Locate the cell with the specified text and output its [X, Y] center coordinate. 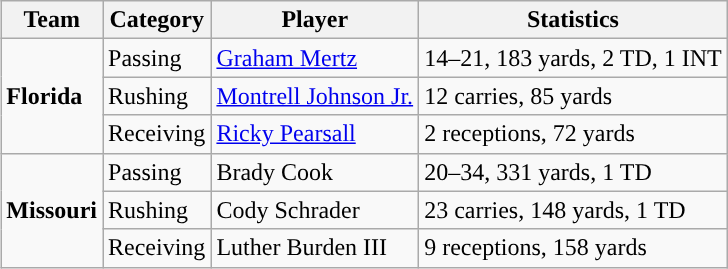
Ricky Pearsall [315, 134]
23 carries, 148 yards, 1 TD [574, 210]
Statistics [574, 20]
Brady Cook [315, 172]
Cody Schrader [315, 210]
Team [52, 20]
Category [157, 20]
14–21, 183 yards, 2 TD, 1 INT [574, 58]
Montrell Johnson Jr. [315, 96]
Missouri [52, 210]
9 receptions, 158 yards [574, 248]
Graham Mertz [315, 58]
12 carries, 85 yards [574, 96]
Florida [52, 96]
Luther Burden III [315, 248]
20–34, 331 yards, 1 TD [574, 172]
Player [315, 20]
2 receptions, 72 yards [574, 134]
